Search for the cell housing the specified text and yield its [X, Y] center coordinate. 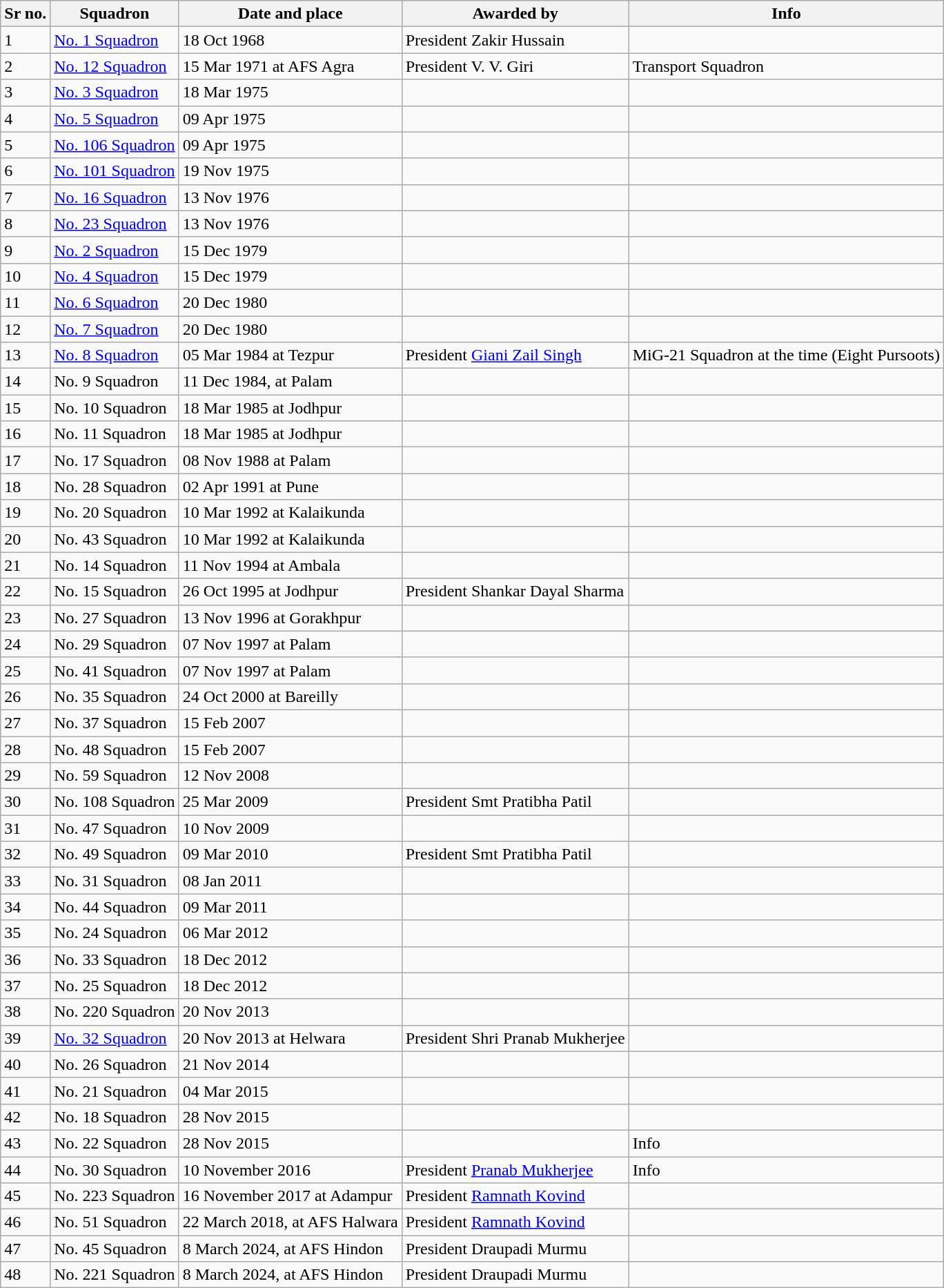
26 [26, 696]
15 [26, 408]
42 [26, 1117]
31 [26, 828]
24 [26, 644]
2 [26, 66]
16 November 2017 at Adampur [290, 1196]
6 [26, 171]
09 Mar 2010 [290, 855]
No. 21 Squadron [115, 1091]
20 Nov 2013 [290, 1012]
7 [26, 197]
No. 43 Squadron [115, 539]
No. 7 Squadron [115, 329]
No. 28 Squadron [115, 487]
32 [26, 855]
President Pranab Mukherjee [515, 1170]
No. 45 Squadron [115, 1249]
No. 221 Squadron [115, 1275]
No. 4 Squadron [115, 276]
4 [26, 119]
41 [26, 1091]
06 Mar 2012 [290, 933]
No. 49 Squadron [115, 855]
No. 59 Squadron [115, 776]
23 [26, 618]
20 [26, 539]
No. 220 Squadron [115, 1012]
10 November 2016 [290, 1170]
No. 18 Squadron [115, 1117]
36 [26, 959]
Sr no. [26, 14]
25 [26, 670]
No. 17 Squadron [115, 460]
35 [26, 933]
18 Oct 1968 [290, 40]
Transport Squadron [786, 66]
President Giani Zail Singh [515, 355]
15 Mar 1971 at AFS Agra [290, 66]
39 [26, 1038]
MiG-21 Squadron at the time (Eight Pursoots) [786, 355]
No. 108 Squadron [115, 802]
16 [26, 434]
12 [26, 329]
No. 2 Squadron [115, 250]
No. 223 Squadron [115, 1196]
11 [26, 302]
08 Nov 1988 at Palam [290, 460]
22 [26, 592]
No. 3 Squadron [115, 92]
No. 30 Squadron [115, 1170]
21 [26, 565]
No. 24 Squadron [115, 933]
No. 35 Squadron [115, 696]
17 [26, 460]
12 Nov 2008 [290, 776]
27 [26, 723]
President V. V. Giri [515, 66]
28 [26, 749]
11 Dec 1984, at Palam [290, 382]
No. 6 Squadron [115, 302]
5 [26, 145]
11 Nov 1994 at Ambala [290, 565]
No. 11 Squadron [115, 434]
No. 23 Squadron [115, 224]
05 Mar 1984 at Tezpur [290, 355]
No. 1 Squadron [115, 40]
46 [26, 1222]
04 Mar 2015 [290, 1091]
37 [26, 986]
No. 44 Squadron [115, 907]
No. 14 Squadron [115, 565]
43 [26, 1143]
30 [26, 802]
3 [26, 92]
29 [26, 776]
No. 8 Squadron [115, 355]
No. 12 Squadron [115, 66]
No. 33 Squadron [115, 959]
No. 29 Squadron [115, 644]
No. 26 Squadron [115, 1064]
No. 27 Squadron [115, 618]
Awarded by [515, 14]
President Shri Pranab Mukherjee [515, 1038]
09 Mar 2011 [290, 907]
10 [26, 276]
48 [26, 1275]
Squadron [115, 14]
No. 9 Squadron [115, 382]
44 [26, 1170]
No. 22 Squadron [115, 1143]
19 [26, 513]
Date and place [290, 14]
20 Nov 2013 at Helwara [290, 1038]
13 Nov 1996 at Gorakhpur [290, 618]
08 Jan 2011 [290, 881]
25 Mar 2009 [290, 802]
26 Oct 1995 at Jodhpur [290, 592]
No. 31 Squadron [115, 881]
No. 41 Squadron [115, 670]
24 Oct 2000 at Bareilly [290, 696]
No. 32 Squadron [115, 1038]
21 Nov 2014 [290, 1064]
No. 16 Squadron [115, 197]
45 [26, 1196]
02 Apr 1991 at Pune [290, 487]
14 [26, 382]
40 [26, 1064]
President Zakir Hussain [515, 40]
22 March 2018, at AFS Halwara [290, 1222]
1 [26, 40]
No. 5 Squadron [115, 119]
No. 101 Squadron [115, 171]
47 [26, 1249]
13 [26, 355]
9 [26, 250]
No. 20 Squadron [115, 513]
President Shankar Dayal Sharma [515, 592]
No. 47 Squadron [115, 828]
18 [26, 487]
No. 15 Squadron [115, 592]
33 [26, 881]
No. 25 Squadron [115, 986]
No. 10 Squadron [115, 408]
18 Mar 1975 [290, 92]
38 [26, 1012]
No. 106 Squadron [115, 145]
No. 48 Squadron [115, 749]
8 [26, 224]
10 Nov 2009 [290, 828]
No. 51 Squadron [115, 1222]
34 [26, 907]
19 Nov 1975 [290, 171]
No. 37 Squadron [115, 723]
